Detect which cell encompasses the target text, then output its [x, y] center coordinate. 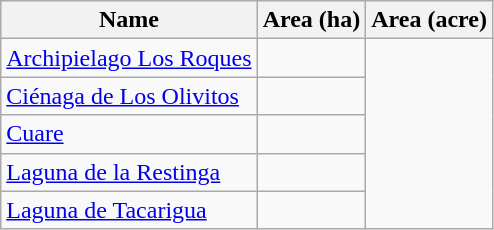
Area (ha) [312, 20]
Area (acre) [430, 20]
Cuare [129, 134]
Laguna de Tacarigua [129, 210]
Laguna de la Restinga [129, 172]
Name [129, 20]
Ciénaga de Los Olivitos [129, 96]
Archipielago Los Roques [129, 58]
